Scan for the cell matching the given text and deliver its (x, y) coordinate at center. 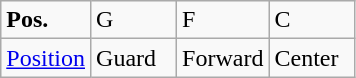
Pos. (46, 20)
C (312, 20)
Center (312, 58)
G (134, 20)
Position (46, 58)
Forward (223, 58)
F (223, 20)
Guard (134, 58)
